Extract the [X, Y] coordinate from the center of the cell holding the provided text.  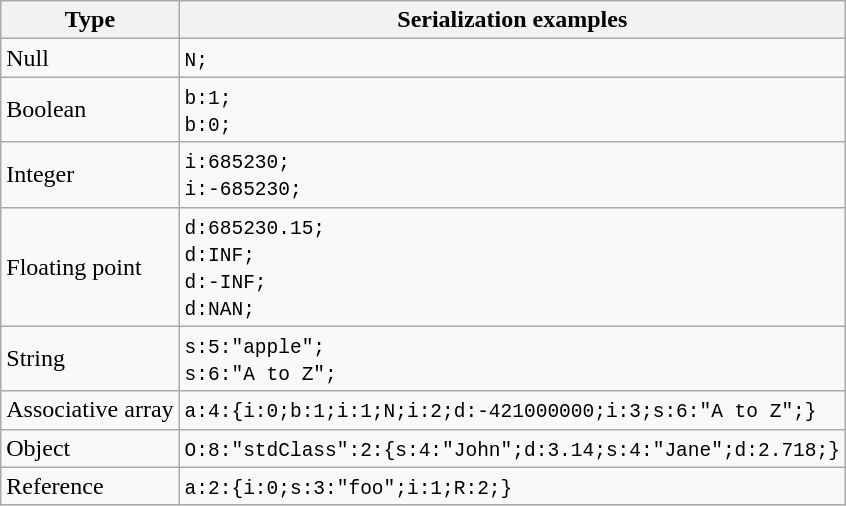
Null [90, 58]
b:1;b:0; [512, 110]
a:4:{i:0;b:1;i:1;N;i:2;d:-421000000;i:3;s:6:"A to Z";} [512, 410]
Serialization examples [512, 20]
Integer [90, 174]
Type [90, 20]
a:2:{i:0;s:3:"foo";i:1;R:2;} [512, 486]
s:5:"apple";s:6:"A to Z"; [512, 358]
Associative array [90, 410]
d:685230.15;d:INF;d:-INF;d:NAN; [512, 266]
Reference [90, 486]
O:8:"stdClass":2:{s:4:"John";d:3.14;s:4:"Jane";d:2.718;} [512, 448]
Boolean [90, 110]
Floating point [90, 266]
N; [512, 58]
String [90, 358]
i:685230;i:-685230; [512, 174]
Object [90, 448]
